Scan for the cell matching the given text and deliver its [X, Y] coordinate at center. 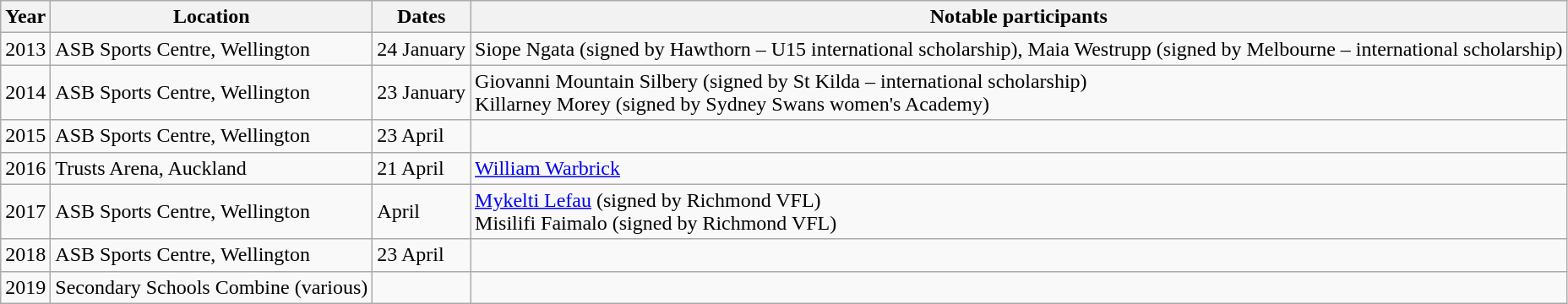
Notable participants [1019, 17]
April [422, 211]
2015 [25, 136]
Siope Ngata (signed by Hawthorn – U15 international scholarship), Maia Westrupp (signed by Melbourne – international scholarship) [1019, 49]
2019 [25, 287]
Location [211, 17]
William Warbrick [1019, 168]
Mykelti Lefau (signed by Richmond VFL)Misilifi Faimalo (signed by Richmond VFL) [1019, 211]
Giovanni Mountain Silbery (signed by St Kilda – international scholarship) Killarney Morey (signed by Sydney Swans women's Academy) [1019, 93]
2013 [25, 49]
Dates [422, 17]
2014 [25, 93]
23 January [422, 93]
21 April [422, 168]
24 January [422, 49]
Trusts Arena, Auckland [211, 168]
Secondary Schools Combine (various) [211, 287]
Year [25, 17]
2018 [25, 255]
2017 [25, 211]
2016 [25, 168]
